Identify which cell holds the provided text, then report its [x, y] central coordinate. 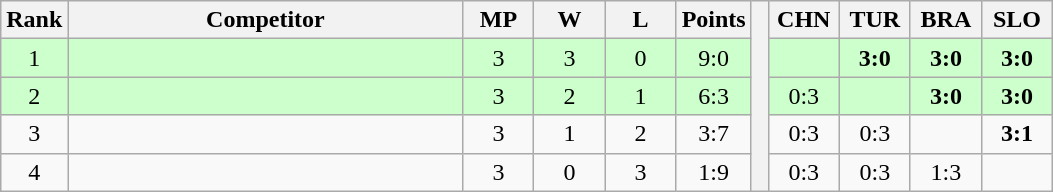
3:1 [1016, 134]
CHN [804, 20]
1:9 [714, 172]
Competitor [266, 20]
W [570, 20]
TUR [874, 20]
4 [34, 172]
SLO [1016, 20]
9:0 [714, 58]
Rank [34, 20]
L [640, 20]
1:3 [946, 172]
BRA [946, 20]
6:3 [714, 96]
3:7 [714, 134]
Points [714, 20]
MP [498, 20]
